Provide the [X, Y] coordinate of the cell's center where the given text is located.  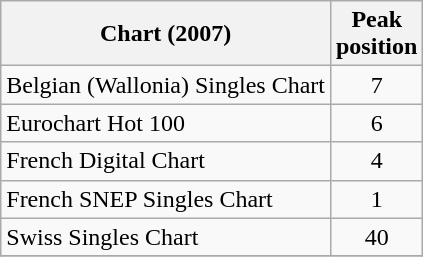
40 [376, 237]
Swiss Singles Chart [166, 237]
4 [376, 161]
Chart (2007) [166, 34]
7 [376, 85]
Belgian (Wallonia) Singles Chart [166, 85]
French SNEP Singles Chart [166, 199]
6 [376, 123]
Eurochart Hot 100 [166, 123]
French Digital Chart [166, 161]
1 [376, 199]
Peakposition [376, 34]
